Locate the cell with the specified text and output its [x, y] center coordinate. 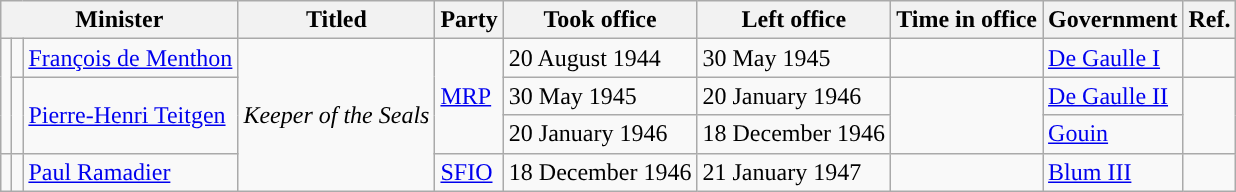
Blum III [1113, 172]
François de Menthon [130, 58]
Time in office [967, 20]
De Gaulle I [1113, 58]
Titled [336, 20]
Left office [794, 20]
Pierre-Henri Teitgen [130, 115]
20 August 1944 [600, 58]
Gouin [1113, 134]
MRP [469, 96]
De Gaulle II [1113, 96]
Minister [120, 20]
Took office [600, 20]
Party [469, 20]
Ref. [1210, 20]
Keeper of the Seals [336, 115]
21 January 1947 [794, 172]
Paul Ramadier [130, 172]
Government [1113, 20]
SFIO [469, 172]
